Return the (X, Y) coordinate for the center point of the cell that contains the specified text.  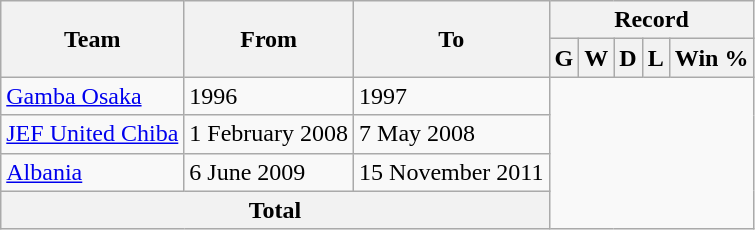
D (628, 58)
Albania (92, 172)
To (452, 39)
Record (652, 20)
Win % (712, 58)
1996 (269, 96)
15 November 2011 (452, 172)
Team (92, 39)
Total (275, 210)
1 February 2008 (269, 134)
7 May 2008 (452, 134)
L (656, 58)
From (269, 39)
1997 (452, 96)
6 June 2009 (269, 172)
W (596, 58)
JEF United Chiba (92, 134)
G (564, 58)
Gamba Osaka (92, 96)
